Find where the given text appears and provide that cell's center as (x, y) coordinate. 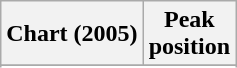
Chart (2005) (72, 34)
Peakposition (189, 34)
